Pinpoint the cell where the given text exists, returning its (X, Y) midpoint coordinate. 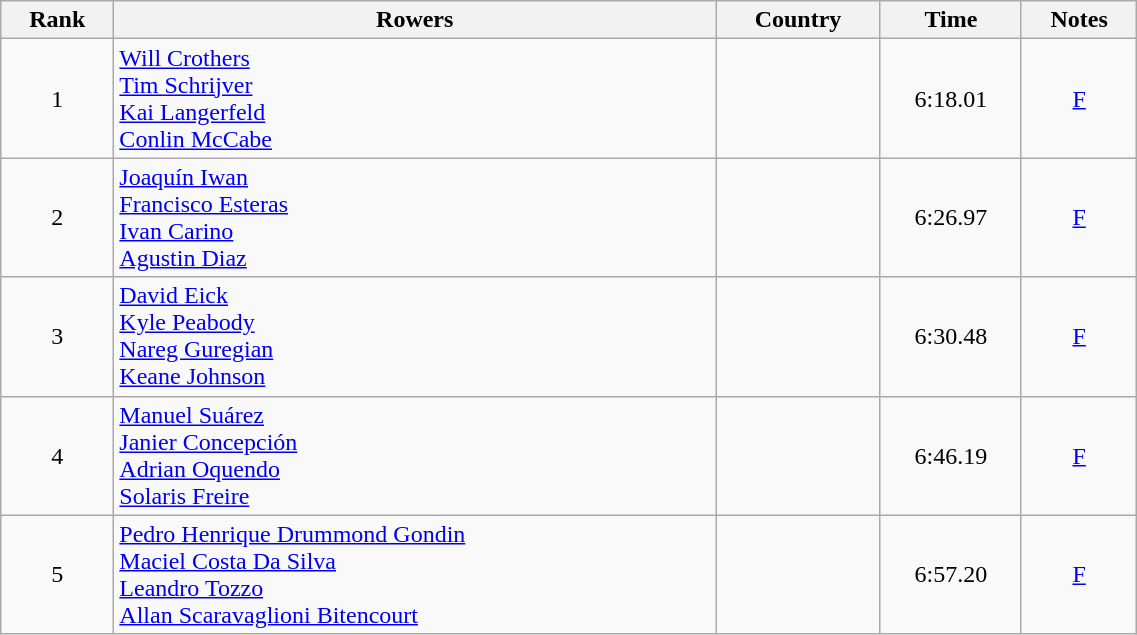
6:46.19 (950, 456)
Manuel SuárezJanier ConcepciónAdrian OquendoSolaris Freire (415, 456)
David EickKyle PeabodyNareg GuregianKeane Johnson (415, 336)
2 (58, 218)
6:30.48 (950, 336)
Time (950, 20)
Will CrothersTim SchrijverKai LangerfeldConlin McCabe (415, 98)
5 (58, 574)
Country (798, 20)
1 (58, 98)
Notes (1078, 20)
6:57.20 (950, 574)
Rowers (415, 20)
4 (58, 456)
6:18.01 (950, 98)
3 (58, 336)
6:26.97 (950, 218)
Joaquín IwanFrancisco EsterasIvan CarinoAgustin Diaz (415, 218)
Pedro Henrique Drummond GondinMaciel Costa Da SilvaLeandro TozzoAllan Scaravaglioni Bitencourt (415, 574)
Rank (58, 20)
